Determine the [x, y] coordinate at the center of the cell enclosing the given text.  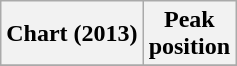
Peakposition [189, 34]
Chart (2013) [72, 34]
